Return the (x, y) coordinate for the center point of the cell that contains the specified text.  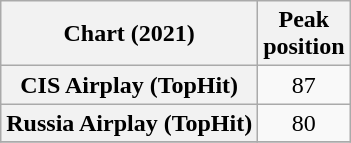
80 (304, 123)
Peakposition (304, 34)
CIS Airplay (TopHit) (130, 85)
Chart (2021) (130, 34)
Russia Airplay (TopHit) (130, 123)
87 (304, 85)
